Provide the (x, y) coordinate of the cell's center where the given text is located.  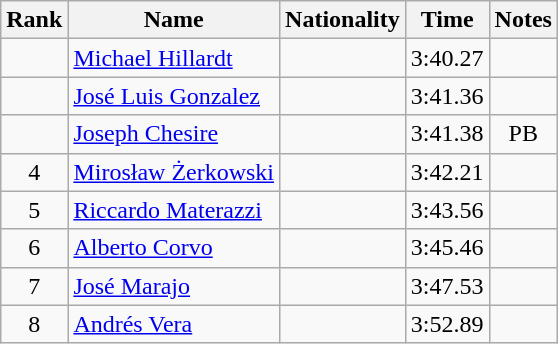
Rank (34, 20)
3:42.21 (447, 172)
6 (34, 248)
PB (523, 134)
José Marajo (174, 286)
Time (447, 20)
3:43.56 (447, 210)
4 (34, 172)
8 (34, 324)
José Luis Gonzalez (174, 96)
3:41.38 (447, 134)
7 (34, 286)
3:40.27 (447, 58)
5 (34, 210)
Riccardo Materazzi (174, 210)
Andrés Vera (174, 324)
Notes (523, 20)
3:52.89 (447, 324)
Mirosław Żerkowski (174, 172)
Alberto Corvo (174, 248)
Name (174, 20)
3:45.46 (447, 248)
Joseph Chesire (174, 134)
Nationality (343, 20)
3:41.36 (447, 96)
3:47.53 (447, 286)
Michael Hillardt (174, 58)
